Search for the cell housing the specified text and yield its [X, Y] center coordinate. 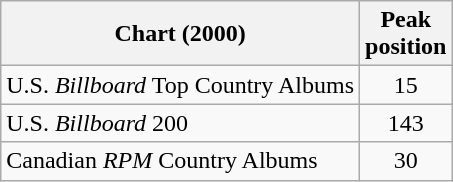
U.S. Billboard Top Country Albums [180, 85]
Peakposition [406, 34]
Canadian RPM Country Albums [180, 161]
Chart (2000) [180, 34]
15 [406, 85]
U.S. Billboard 200 [180, 123]
143 [406, 123]
30 [406, 161]
